Pinpoint the cell where the given text exists, returning its (X, Y) midpoint coordinate. 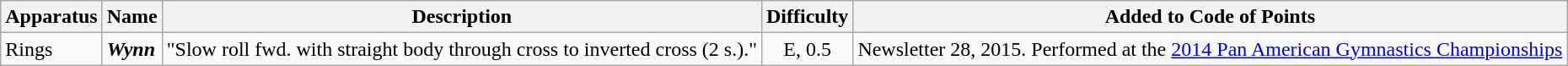
Description (462, 17)
Name (132, 17)
Added to Code of Points (1211, 17)
Newsletter 28, 2015. Performed at the 2014 Pan American Gymnastics Championships (1211, 49)
Rings (51, 49)
E, 0.5 (807, 49)
Wynn (132, 49)
Difficulty (807, 17)
Apparatus (51, 17)
"Slow roll fwd. with straight body through cross to inverted cross (2 s.)." (462, 49)
